Scan for the cell matching the given text and deliver its [x, y] coordinate at center. 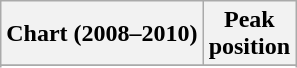
Chart (2008–2010) [102, 34]
Peakposition [249, 34]
